Scan for the cell matching the given text and deliver its [x, y] coordinate at center. 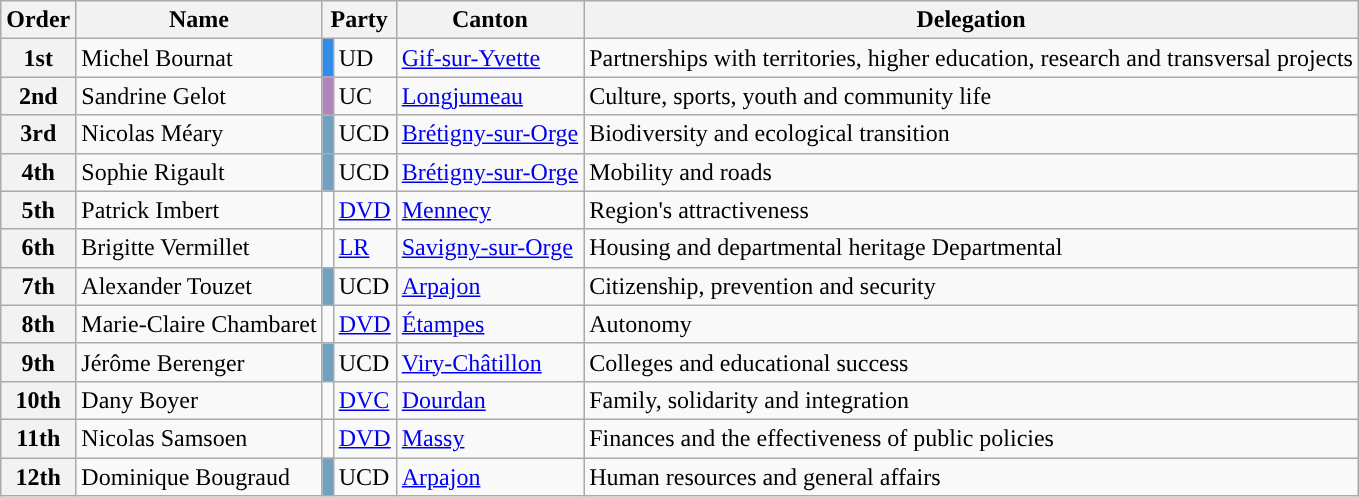
4th [38, 172]
Finances and the effectiveness of public policies [972, 438]
Dany Boyer [199, 400]
Viry-Châtillon [490, 362]
Étampes [490, 324]
Dominique Bougraud [199, 477]
Culture, sports, youth and community life [972, 96]
1st [38, 58]
Order [38, 20]
Nicolas Samsoen [199, 438]
9th [38, 362]
Human resources and general affairs [972, 477]
LR [364, 248]
Canton [490, 20]
Marie-Claire Chambaret [199, 324]
Biodiversity and ecological transition [972, 134]
Nicolas Méary [199, 134]
Autonomy [972, 324]
Longjumeau [490, 96]
Savigny-sur-Orge [490, 248]
Sophie Rigault [199, 172]
Massy [490, 438]
Brigitte Vermillet [199, 248]
8th [38, 324]
Mobility and roads [972, 172]
5th [38, 210]
DVC [364, 400]
10th [38, 400]
Gif-sur-Yvette [490, 58]
Partnerships with territories, higher education, research and transversal projects [972, 58]
Party [359, 20]
UC [364, 96]
3rd [38, 134]
Michel Bournat [199, 58]
Jérôme Berenger [199, 362]
7th [38, 286]
Mennecy [490, 210]
11th [38, 438]
Patrick Imbert [199, 210]
Name [199, 20]
Housing and departmental heritage Departmental [972, 248]
2nd [38, 96]
Delegation [972, 20]
Sandrine Gelot [199, 96]
6th [38, 248]
Citizenship, prevention and security [972, 286]
12th [38, 477]
UD [364, 58]
Dourdan [490, 400]
Family, solidarity and integration [972, 400]
Alexander Touzet [199, 286]
Colleges and educational success [972, 362]
Region's attractiveness [972, 210]
